Determine the (X, Y) coordinate at the center of the cell enclosing the given text.  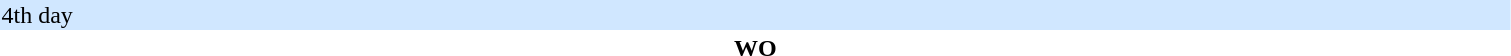
4th day (756, 15)
